For the text-containing cell, return its midpoint in (x, y) coordinate format. 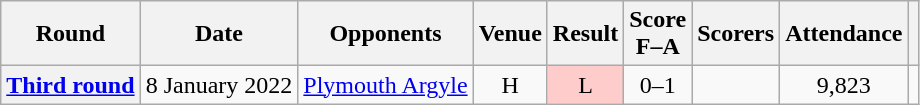
Round (70, 34)
8 January 2022 (219, 85)
Venue (510, 34)
Third round (70, 85)
Scorers (736, 34)
L (585, 85)
ScoreF–A (658, 34)
9,823 (844, 85)
Attendance (844, 34)
Result (585, 34)
H (510, 85)
Plymouth Argyle (386, 85)
Opponents (386, 34)
0–1 (658, 85)
Date (219, 34)
